Return the [x, y] coordinate for the center point of the cell that contains the specified text.  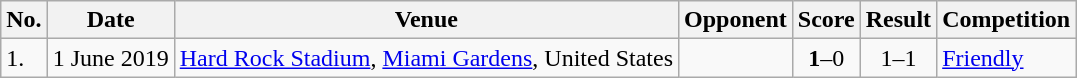
Competition [1006, 20]
Date [110, 20]
No. [24, 20]
Result [898, 20]
Friendly [1006, 58]
1–1 [898, 58]
Opponent [736, 20]
Score [826, 20]
Venue [426, 20]
1. [24, 58]
1–0 [826, 58]
1 June 2019 [110, 58]
Hard Rock Stadium, Miami Gardens, United States [426, 58]
